Identify which cell holds the provided text, then report its [x, y] central coordinate. 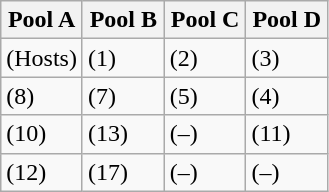
(12) [42, 172]
Pool C [205, 20]
(10) [42, 134]
(Hosts) [42, 58]
(1) [123, 58]
(13) [123, 134]
Pool D [287, 20]
(4) [287, 96]
(2) [205, 58]
Pool B [123, 20]
(7) [123, 96]
(11) [287, 134]
Pool A [42, 20]
(17) [123, 172]
(8) [42, 96]
(5) [205, 96]
(3) [287, 58]
